Find where the given text appears and provide that cell's center as [X, Y] coordinate. 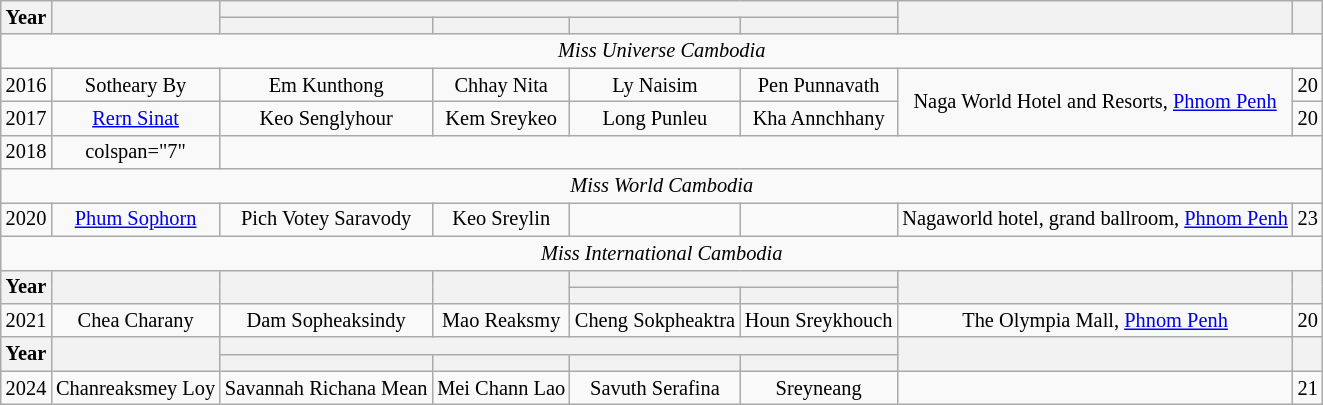
Chanreaksmey Loy [136, 388]
Naga World Hotel and Resorts, Phnom Penh [1094, 102]
21 [1308, 388]
colspan="7" [136, 152]
2016 [26, 85]
Chhay Nita [501, 85]
Pich Votey Saravody [326, 219]
Miss Universe Cambodia [662, 51]
Miss International Cambodia [662, 253]
Mei Chann Lao [501, 388]
2021 [26, 320]
2018 [26, 152]
Kha Annchhany [818, 118]
Cheng Sokpheaktra [655, 320]
Savuth Serafina [655, 388]
The Olympia Mall, Phnom Penh [1094, 320]
Savannah Richana Mean [326, 388]
2020 [26, 219]
Pen Punnavath [818, 85]
Chea Charany [136, 320]
Sreyneang [818, 388]
Ly Naisim [655, 85]
Miss World Cambodia [662, 186]
Nagaworld hotel, grand ballroom, Phnom Penh [1094, 219]
Dam Sopheaksindy [326, 320]
Keo Senglyhour [326, 118]
Phum Sophorn [136, 219]
Sotheary By [136, 85]
Keo Sreylin [501, 219]
2017 [26, 118]
Mao Reaksmy [501, 320]
Houn Sreykhouch [818, 320]
2024 [26, 388]
23 [1308, 219]
Rern Sinat [136, 118]
Em Kunthong [326, 85]
Kem Sreykeo [501, 118]
Long Punleu [655, 118]
